Output the [x, y] coordinate of the center of the cell containing the given text.  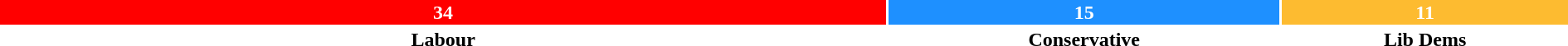
11 [1425, 12]
34 [443, 12]
15 [1083, 12]
